Locate the cell with the specified text and output its (x, y) center coordinate. 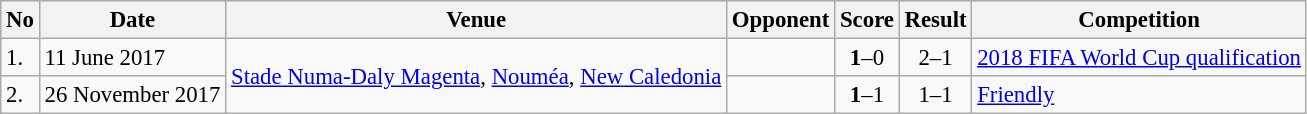
Score (868, 20)
2–1 (936, 58)
2018 FIFA World Cup qualification (1139, 58)
Stade Numa-Daly Magenta, Nouméa, New Caledonia (476, 76)
No (20, 20)
1–0 (868, 58)
Result (936, 20)
26 November 2017 (132, 95)
Date (132, 20)
Friendly (1139, 95)
11 June 2017 (132, 58)
Opponent (781, 20)
2. (20, 95)
Competition (1139, 20)
1. (20, 58)
Venue (476, 20)
